Identify which cell holds the provided text, then report its [X, Y] central coordinate. 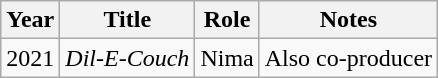
Nima [227, 58]
Notes [348, 20]
Also co-producer [348, 58]
Title [128, 20]
Dil-E-Couch [128, 58]
Role [227, 20]
2021 [30, 58]
Year [30, 20]
